Pinpoint the cell where the given text exists, returning its (x, y) midpoint coordinate. 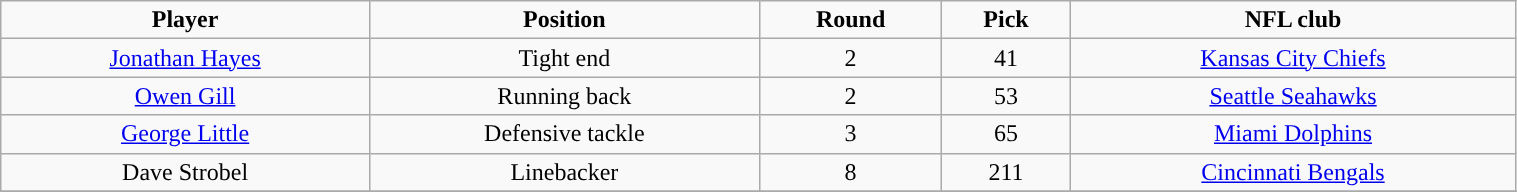
NFL club (1293, 20)
Seattle Seahawks (1293, 96)
Player (186, 20)
65 (1006, 134)
Miami Dolphins (1293, 134)
211 (1006, 172)
Dave Strobel (186, 172)
Running back (564, 96)
53 (1006, 96)
Position (564, 20)
Defensive tackle (564, 134)
Jonathan Hayes (186, 58)
41 (1006, 58)
Owen Gill (186, 96)
Pick (1006, 20)
Kansas City Chiefs (1293, 58)
Round (850, 20)
Tight end (564, 58)
3 (850, 134)
Linebacker (564, 172)
8 (850, 172)
Cincinnati Bengals (1293, 172)
George Little (186, 134)
